Locate the cell with the specified text and output its [X, Y] center coordinate. 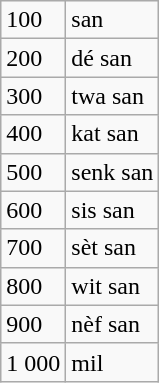
900 [34, 324]
twa san [112, 96]
200 [34, 58]
sèt san [112, 248]
400 [34, 134]
mil [112, 362]
nèf san [112, 324]
100 [34, 20]
600 [34, 210]
700 [34, 248]
800 [34, 286]
dé san [112, 58]
wit san [112, 286]
kat san [112, 134]
san [112, 20]
300 [34, 96]
1 000 [34, 362]
sis san [112, 210]
500 [34, 172]
senk san [112, 172]
